Extract the (x, y) coordinate from the center of the cell holding the provided text.  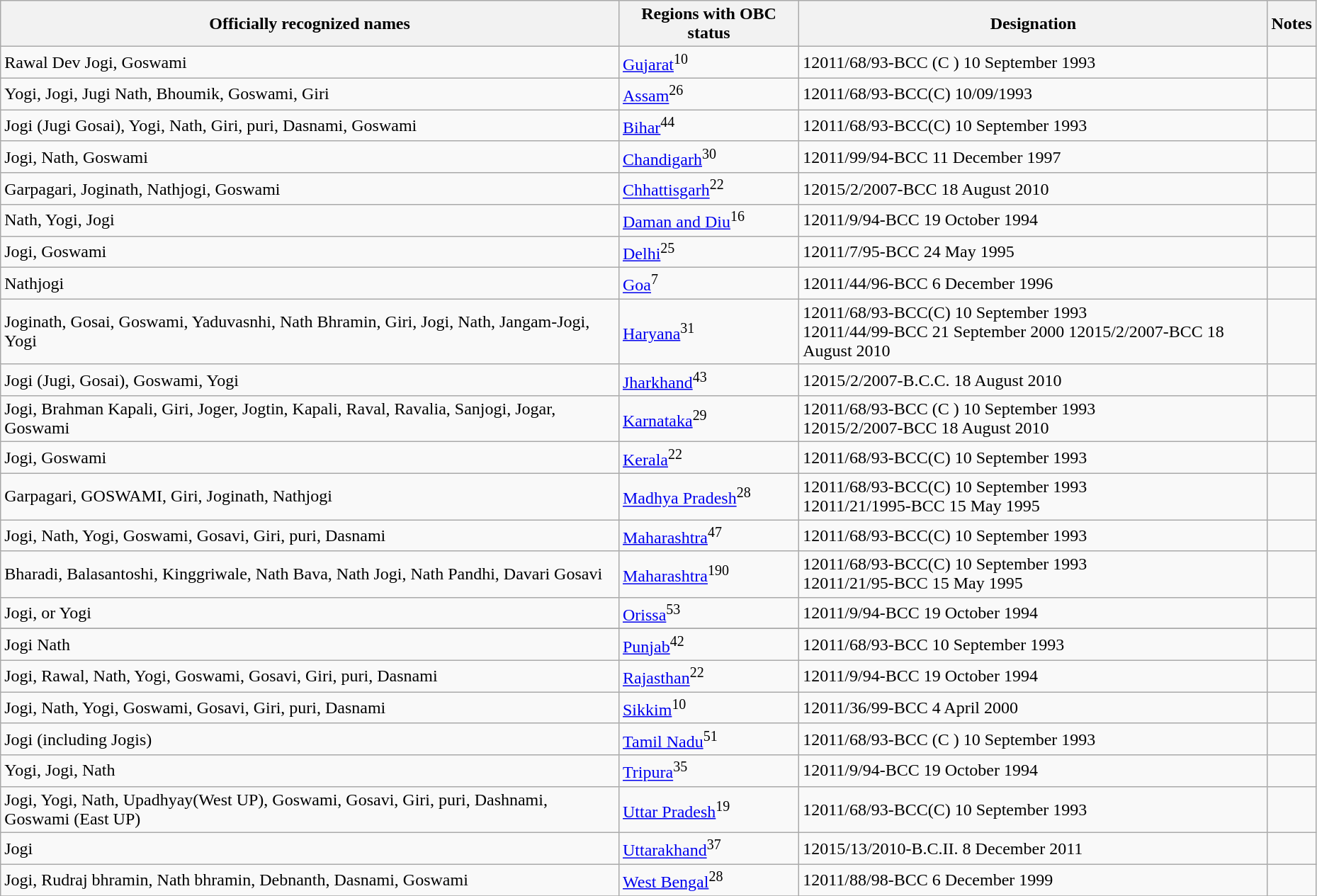
Officially recognized names (310, 24)
12011/44/96-BCC 6 December 1996 (1033, 283)
Designation (1033, 24)
Bihar44 (708, 126)
Delhi25 (708, 252)
12011/68/93-BCC(C) 10 September 199312011/44/99-BCC 21 September 2000 12015/2/2007-BCC 18 August 2010 (1033, 331)
Jogi, Yogi, Nath, Upadhyay(West UP), Goswami, Gosavi, Giri, puri, Dashnami, Goswami (East UP) (310, 809)
12011/68/93-BCC(C) 10 September 199312011/21/95-BCC 15 May 1995 (1033, 574)
Haryana31 (708, 331)
Jogi, Rudraj bhramin, Nath bhramin, Debnanth, Dasnami, Goswami (310, 880)
Orissa53 (708, 613)
Rajasthan22 (708, 676)
12011/68/93-BCC(C) 10/09/1993 (1033, 93)
Jogi, Brahman Kapali, Giri, Joger, Jogtin, Kapali, Raval, Ravalia, Sanjogi, Jogar, Goswami (310, 419)
Chandigarh30 (708, 157)
Tripura35 (708, 771)
Sikkim10 (708, 708)
Regions with OBC status (708, 24)
Jogi (Jugi Gosai), Yogi, Nath, Giri, puri, Dasnami, Goswami (310, 126)
12011/88/98-BCC 6 December 1999 (1033, 880)
West Bengal28 (708, 880)
12015/2/2007-B.C.C. 18 August 2010 (1033, 380)
Jogi (Jugi, Gosai), Goswami, Yogi (310, 380)
12015/13/2010-B.C.II. 8 December 2011 (1033, 849)
12011/7/95-BCC 24 May 1995 (1033, 252)
Jogi (310, 849)
12011/68/93-BCC(C) 10 September 199312011/21/1995-BCC 15 May 1995 (1033, 496)
Maharashtra47 (708, 535)
Kerala22 (708, 458)
Notes (1291, 24)
Yogi, Jogi, Nath (310, 771)
Tamil Nadu51 (708, 739)
Jogi (including Jogis) (310, 739)
Uttar Pradesh19 (708, 809)
12011/68/93-BCC (C ) 10 September 199312015/2/2007-BCC 18 August 2010 (1033, 419)
Nath, Yogi, Jogi (310, 221)
Jogi, Nath, Goswami (310, 157)
Rawal Dev Jogi, Goswami (310, 62)
12011/36/99-BCC 4 April 2000 (1033, 708)
Jogi Nath (310, 645)
12011/99/94-BCC 11 December 1997 (1033, 157)
Garpagari, Joginath, Nathjogi, Goswami (310, 188)
Uttarakhand37 (708, 849)
Assam26 (708, 93)
Goa7 (708, 283)
Jogi, or Yogi (310, 613)
Jogi, Rawal, Nath, Yogi, Goswami, Gosavi, Giri, puri, Dasnami (310, 676)
Nathjogi (310, 283)
12015/2/2007-BCC 18 August 2010 (1033, 188)
Jharkhand43 (708, 380)
Gujarat10 (708, 62)
Daman and Diu16 (708, 221)
Maharashtra190 (708, 574)
Bharadi, Balasantoshi, Kinggriwale, Nath Bava, Nath Jogi, Nath Pandhi, Davari Gosavi (310, 574)
Karnataka29 (708, 419)
Garpagari, GOSWAMI, Giri, Joginath, Nathjogi (310, 496)
Joginath, Gosai, Goswami, Yaduvasnhi, Nath Bhramin, Giri, Jogi, Nath, Jangam-Jogi, Yogi (310, 331)
Chhattisgarh22 (708, 188)
12011/68/93-BCC 10 September 1993 (1033, 645)
Yogi, Jogi, Jugi Nath, Bhoumik, Goswami, Giri (310, 93)
Madhya Pradesh28 (708, 496)
Punjab42 (708, 645)
